Find where the given text appears and provide that cell's center as [X, Y] coordinate. 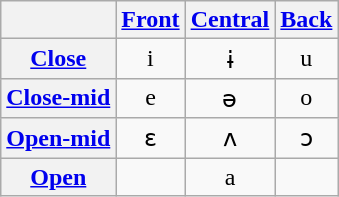
Close [58, 59]
Central [230, 20]
ɨ [230, 59]
u [306, 59]
ə [230, 98]
Front [150, 20]
Close-mid [58, 98]
Back [306, 20]
i [150, 59]
Open-mid [58, 138]
ɛ [150, 138]
a [230, 177]
e [150, 98]
o [306, 98]
Open [58, 177]
ɔ [306, 138]
ʌ [230, 138]
